Search for the cell housing the specified text and yield its (x, y) center coordinate. 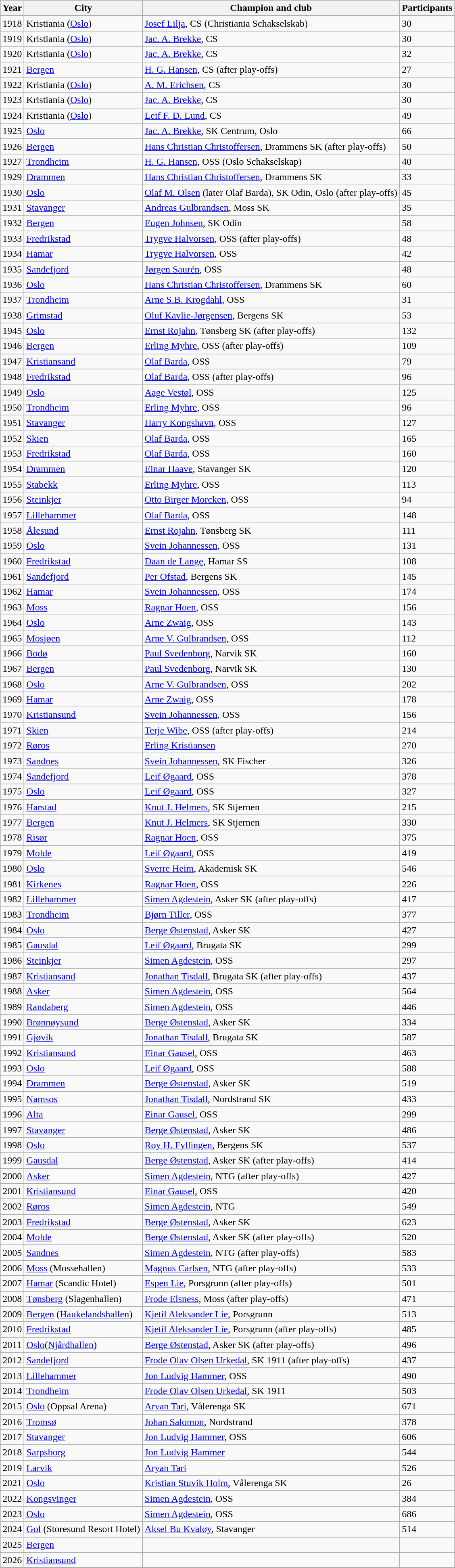
1969 (12, 700)
1936 (12, 285)
1932 (12, 223)
45 (427, 193)
297 (427, 961)
Champion and club (271, 8)
1983 (12, 914)
Jac. A. Brekke, SK Centrum, Oslo (271, 131)
501 (427, 1283)
1987 (12, 976)
Moss (83, 607)
2004 (12, 1237)
215 (427, 807)
Aage Vestøl, OSS (271, 392)
1956 (12, 500)
26 (427, 1483)
433 (427, 1099)
1996 (12, 1114)
Oslo(Njårdhallen) (83, 1345)
2018 (12, 1453)
1923 (12, 100)
1922 (12, 85)
Bodø (83, 653)
1990 (12, 1022)
130 (427, 669)
1978 (12, 838)
145 (427, 576)
1959 (12, 546)
1945 (12, 331)
2012 (12, 1360)
27 (427, 69)
Frode Elsness, Moss (after play-offs) (271, 1299)
2025 (12, 1545)
Otto Birger Morcken, OSS (271, 500)
2002 (12, 1207)
544 (427, 1453)
686 (427, 1514)
514 (427, 1529)
1967 (12, 669)
1973 (12, 761)
1963 (12, 607)
1952 (12, 438)
Grimstad (83, 315)
1992 (12, 1053)
671 (427, 1406)
Kristian Stuvik Holm, Vålerenga SK (271, 1483)
1951 (12, 423)
503 (427, 1391)
Terje Wibe, OSS (after play-offs) (271, 730)
Harstad (83, 807)
513 (427, 1314)
Gjøvik (83, 1038)
Alta (83, 1114)
2019 (12, 1468)
Mosjøen (83, 638)
1975 (12, 792)
1988 (12, 992)
2008 (12, 1299)
66 (427, 131)
1954 (12, 469)
490 (427, 1375)
109 (427, 346)
214 (427, 730)
2009 (12, 1314)
419 (427, 853)
2021 (12, 1483)
42 (427, 254)
132 (427, 331)
Jørgen Saurén, OSS (271, 269)
1972 (12, 746)
1935 (12, 269)
Ålesund (83, 530)
Daan de Lange, Hamar SS (271, 561)
Einar Haave, Stavanger SK (271, 469)
50 (427, 146)
1921 (12, 69)
Jonathan Tisdall, Nordstrand SK (271, 1099)
Erling Myhre, OSS (after play-offs) (271, 346)
Eugen Johnsen, SK Odin (271, 223)
Aryan Tari (271, 1468)
Kongsvinger (83, 1499)
Frode Olav Olsen Urkedal, SK 1911 (after play-offs) (271, 1360)
2006 (12, 1268)
588 (427, 1068)
1980 (12, 868)
143 (427, 623)
587 (427, 1038)
33 (427, 177)
Tromsø (83, 1421)
2007 (12, 1283)
1919 (12, 39)
1994 (12, 1084)
Simen Agdestein, Asker SK (after play-offs) (271, 899)
1918 (12, 23)
Ernst Rojahn, Tønsberg SK (after play-offs) (271, 331)
H. G. Hansen, CS (after play-offs) (271, 69)
270 (427, 746)
2014 (12, 1391)
Johan Salomon, Nordstrand (271, 1421)
526 (427, 1468)
1968 (12, 684)
417 (427, 899)
533 (427, 1268)
Randaberg (83, 1007)
1937 (12, 300)
49 (427, 115)
Bjørn Tiller, OSS (271, 914)
H. G. Hansen, OSS (Oslo Schakselskap) (271, 161)
1964 (12, 623)
1986 (12, 961)
2015 (12, 1406)
Olaf Barda, OSS (after play-offs) (271, 377)
1961 (12, 576)
1949 (12, 392)
2026 (12, 1560)
334 (427, 1022)
583 (427, 1253)
2000 (12, 1176)
1924 (12, 115)
1953 (12, 454)
Year (12, 8)
Olaf M. Olsen (later Olaf Barda), SK Odin, Oslo (after play-offs) (271, 193)
2010 (12, 1329)
Harry Kongshavn, OSS (271, 423)
1971 (12, 730)
1982 (12, 899)
537 (427, 1145)
414 (427, 1160)
226 (427, 884)
Kirkenes (83, 884)
165 (427, 438)
2011 (12, 1345)
1997 (12, 1130)
Leif F. D. Lund, CS (271, 115)
2022 (12, 1499)
2003 (12, 1222)
2005 (12, 1253)
1989 (12, 1007)
Hans Christian Christoffersen, Drammens SK (after play-offs) (271, 146)
1960 (12, 561)
Simen Agdestein, NTG (271, 1207)
79 (427, 361)
1976 (12, 807)
58 (427, 223)
94 (427, 500)
Larvik (83, 1468)
1947 (12, 361)
1974 (12, 776)
120 (427, 469)
174 (427, 592)
Arne S.B. Krogdahl, OSS (271, 300)
606 (427, 1437)
1938 (12, 315)
1926 (12, 146)
520 (427, 1237)
131 (427, 546)
1998 (12, 1145)
1929 (12, 177)
2013 (12, 1375)
623 (427, 1222)
Tønsberg (Slagenhallen) (83, 1299)
Roy H. Fyllingen, Bergens SK (271, 1145)
1925 (12, 131)
Sarpsborg (83, 1453)
471 (427, 1299)
496 (427, 1345)
Trygve Halvorsen, OSS (271, 254)
330 (427, 822)
486 (427, 1130)
Espen Lie, Porsgrunn (after play-offs) (271, 1283)
Bergen (Haukelandshallen) (83, 1314)
Brønnøysund (83, 1022)
377 (427, 914)
1933 (12, 239)
Erling Kristiansen (271, 746)
2017 (12, 1437)
148 (427, 515)
Kjetil Aleksander Lie, Porsgrunn (after play-offs) (271, 1329)
463 (427, 1053)
1985 (12, 945)
546 (427, 868)
Leif Øgaard, Brugata SK (271, 945)
125 (427, 392)
Namsos (83, 1099)
202 (427, 684)
178 (427, 700)
1958 (12, 530)
1931 (12, 208)
111 (427, 530)
Oluf Kavlie-Jørgensen, Bergens SK (271, 315)
1920 (12, 54)
1950 (12, 407)
2024 (12, 1529)
564 (427, 992)
Stabekk (83, 484)
City (83, 8)
Jonathan Tisdall, Brugata SK (271, 1038)
Aksel Bu Kvaløy, Stavanger (271, 1529)
519 (427, 1084)
Sverre Heim, Akademisk SK (271, 868)
Hamar (Scandic Hotel) (83, 1283)
Per Ofstad, Bergens SK (271, 576)
1999 (12, 1160)
1957 (12, 515)
60 (427, 285)
35 (427, 208)
Ernst Rojahn, Tønsberg SK (271, 530)
1970 (12, 715)
Kjetil Aleksander Lie, Porsgrunn (271, 1314)
Gol (Storesund Resort Hotel) (83, 1529)
1948 (12, 377)
1965 (12, 638)
Frode Olav Olsen Urkedal, SK 1911 (271, 1391)
Jon Ludvig Hammer (271, 1453)
Risør (83, 838)
Svein Johannessen, SK Fischer (271, 761)
384 (427, 1499)
1934 (12, 254)
1927 (12, 161)
420 (427, 1191)
A. M. Erichsen, CS (271, 85)
2016 (12, 1421)
375 (427, 838)
1966 (12, 653)
Trygve Halvorsen, OSS (after play-offs) (271, 239)
Moss (Mossehallen) (83, 1268)
1930 (12, 193)
446 (427, 1007)
1991 (12, 1038)
32 (427, 54)
1979 (12, 853)
127 (427, 423)
1946 (12, 346)
1955 (12, 484)
1977 (12, 822)
1962 (12, 592)
2001 (12, 1191)
Josef Lilja, CS (Christiania Schakselskab) (271, 23)
Andreas Gulbrandsen, Moss SK (271, 208)
327 (427, 792)
1993 (12, 1068)
112 (427, 638)
40 (427, 161)
2023 (12, 1514)
31 (427, 300)
549 (427, 1207)
1984 (12, 930)
Participants (427, 8)
53 (427, 315)
485 (427, 1329)
1995 (12, 1099)
1981 (12, 884)
Aryan Tari, Vålerenga SK (271, 1406)
Magnus Carlsen, NTG (after play-offs) (271, 1268)
113 (427, 484)
108 (427, 561)
Jonathan Tisdall, Brugata SK (after play-offs) (271, 976)
326 (427, 761)
Oslo (Oppsal Arena) (83, 1406)
